Capture the cell that displays the provided text and extract its [x, y] central coordinate. 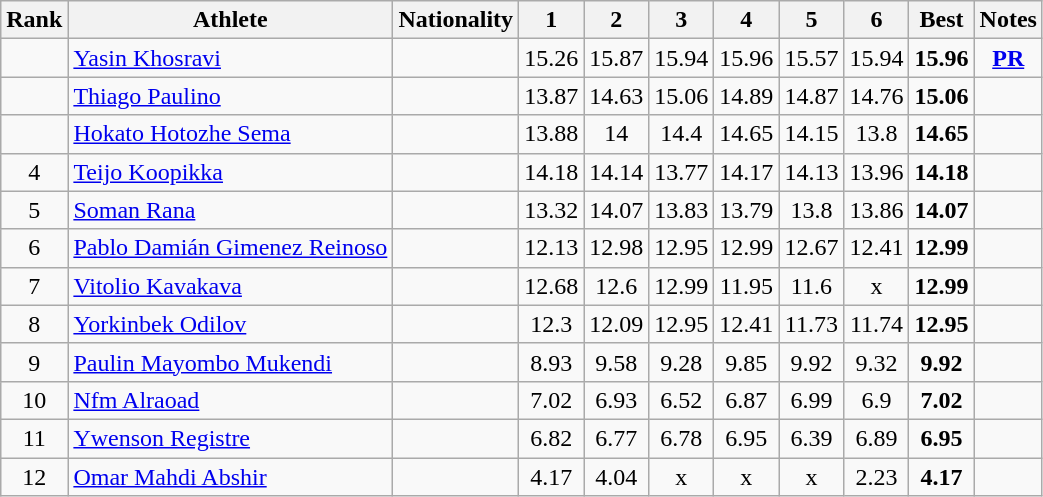
Nfm Alraoad [230, 400]
15.26 [552, 58]
14.76 [876, 96]
10 [34, 400]
Omar Mahdi Abshir [230, 477]
9.85 [746, 362]
6.39 [812, 438]
2.23 [876, 477]
Vitolio Kavakava [230, 286]
12.98 [616, 248]
14.87 [812, 96]
14.15 [812, 134]
Thiago Paulino [230, 96]
14.63 [616, 96]
9.28 [682, 362]
9.58 [616, 362]
13.83 [682, 210]
Athlete [230, 20]
13.77 [682, 172]
Ywenson Registre [230, 438]
9.32 [876, 362]
15.57 [812, 58]
11.6 [812, 286]
7 [34, 286]
6.77 [616, 438]
Best [942, 20]
6.78 [682, 438]
14.14 [616, 172]
14.4 [682, 134]
12.13 [552, 248]
12.6 [616, 286]
13.87 [552, 96]
13.32 [552, 210]
1 [552, 20]
14.89 [746, 96]
6.87 [746, 400]
11.73 [812, 324]
6.82 [552, 438]
Paulin Mayombo Mukendi [230, 362]
14 [616, 134]
Nationality [456, 20]
Soman Rana [230, 210]
8 [34, 324]
6.99 [812, 400]
Rank [34, 20]
11 [34, 438]
Notes [1008, 20]
12.09 [616, 324]
6.52 [682, 400]
Pablo Damián Gimenez Reinoso [230, 248]
12 [34, 477]
Yasin Khosravi [230, 58]
11.74 [876, 324]
11.95 [746, 286]
9 [34, 362]
15.87 [616, 58]
13.96 [876, 172]
Teijo Koopikka [230, 172]
13.79 [746, 210]
8.93 [552, 362]
13.86 [876, 210]
3 [682, 20]
Yorkinbek Odilov [230, 324]
12.67 [812, 248]
6.9 [876, 400]
6.89 [876, 438]
6.93 [616, 400]
2 [616, 20]
12.3 [552, 324]
4.04 [616, 477]
13.88 [552, 134]
12.68 [552, 286]
PR [1008, 58]
14.13 [812, 172]
14.17 [746, 172]
Hokato Hotozhe Sema [230, 134]
